Identify which cell holds the provided text, then report its [X, Y] central coordinate. 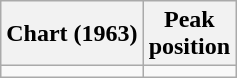
Chart (1963) [72, 34]
Peakposition [189, 34]
